Return the (x, y) coordinate for the center point of the cell that contains the specified text.  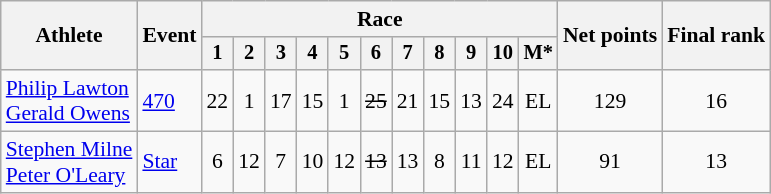
9 (471, 54)
17 (281, 100)
3 (281, 54)
Final rank (716, 36)
16 (716, 100)
Star (169, 162)
Philip Lawton Gerald Owens (70, 100)
129 (610, 100)
Race (379, 19)
4 (313, 54)
Net points (610, 36)
21 (408, 100)
470 (169, 100)
Event (169, 36)
Stephen Milne Peter O'Leary (70, 162)
5 (344, 54)
M* (538, 54)
24 (503, 100)
22 (217, 100)
2 (249, 54)
Athlete (70, 36)
25 (376, 100)
91 (610, 162)
11 (471, 162)
